Capture the cell that displays the provided text and extract its (x, y) central coordinate. 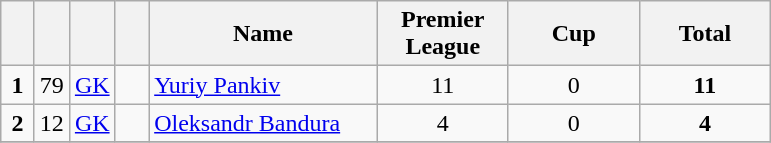
2 (18, 123)
Premier League (442, 34)
Cup (574, 34)
Oleksandr Bandura (264, 123)
12 (52, 123)
Total (704, 34)
Name (264, 34)
Yuriy Pankiv (264, 85)
1 (18, 85)
79 (52, 85)
